Find where the given text appears and provide that cell's center as [x, y] coordinate. 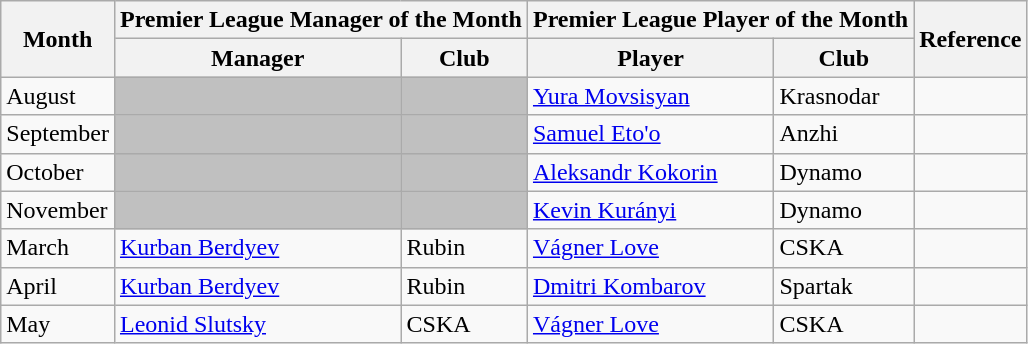
Krasnodar [844, 96]
Premier League Player of the Month [720, 20]
Kevin Kurányi [650, 210]
Spartak [844, 286]
May [58, 324]
Premier League Manager of the Month [320, 20]
March [58, 248]
April [58, 286]
Month [58, 39]
November [58, 210]
Player [650, 58]
Reference [970, 39]
Manager [258, 58]
September [58, 134]
Anzhi [844, 134]
Dmitri Kombarov [650, 286]
August [58, 96]
Leonid Slutsky [258, 324]
October [58, 172]
Samuel Eto'o [650, 134]
Aleksandr Kokorin [650, 172]
Yura Movsisyan [650, 96]
